Locate the cell with the specified text and output its [X, Y] center coordinate. 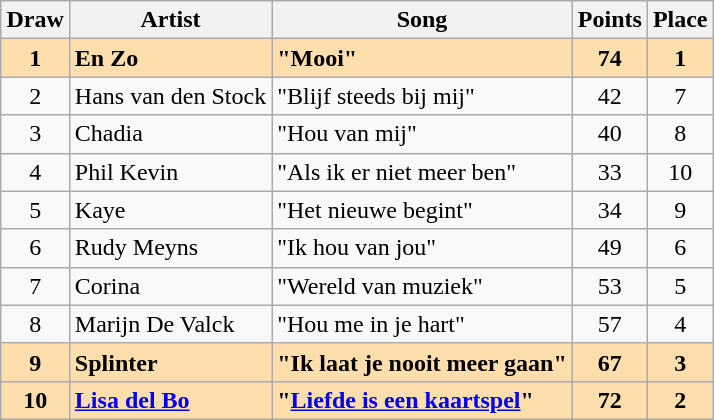
49 [610, 248]
67 [610, 362]
Lisa del Bo [170, 400]
Points [610, 20]
Marijn De Valck [170, 324]
Place [680, 20]
En Zo [170, 58]
74 [610, 58]
"Hou me in je hart" [422, 324]
Chadia [170, 134]
"Als ik er niet meer ben" [422, 172]
"Ik laat je nooit meer gaan" [422, 362]
72 [610, 400]
Rudy Meyns [170, 248]
"Liefde is een kaartspel" [422, 400]
34 [610, 210]
Kaye [170, 210]
40 [610, 134]
Artist [170, 20]
"Het nieuwe begint" [422, 210]
53 [610, 286]
"Ik hou van jou" [422, 248]
Splinter [170, 362]
"Wereld van muziek" [422, 286]
Draw [35, 20]
"Blijf steeds bij mij" [422, 96]
Song [422, 20]
57 [610, 324]
Hans van den Stock [170, 96]
33 [610, 172]
Phil Kevin [170, 172]
42 [610, 96]
"Hou van mij" [422, 134]
Corina [170, 286]
"Mooi" [422, 58]
